Pinpoint the cell where the given text exists, returning its (x, y) midpoint coordinate. 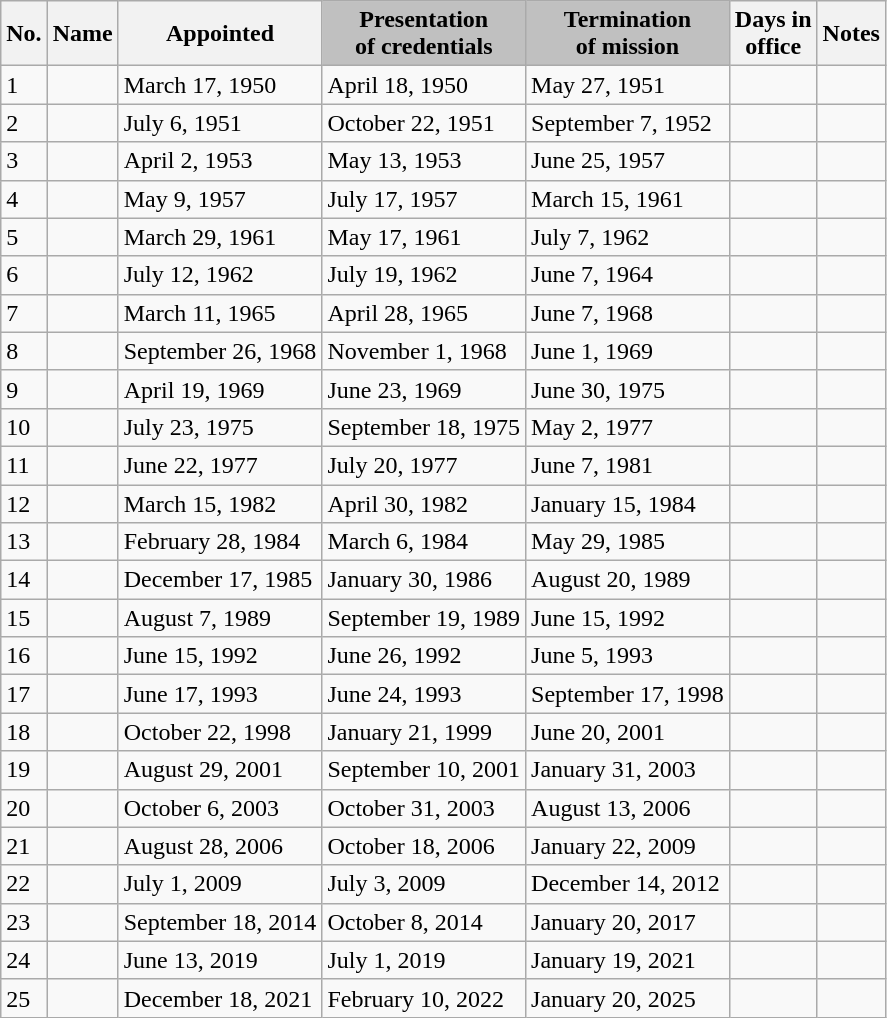
January 30, 1986 (424, 580)
June 22, 1977 (220, 465)
6 (24, 275)
11 (24, 465)
Presentationof credentials (424, 34)
March 11, 1965 (220, 313)
June 25, 1957 (628, 161)
March 15, 1982 (220, 503)
June 30, 1975 (628, 389)
23 (24, 922)
March 17, 1950 (220, 85)
September 17, 1998 (628, 694)
August 7, 1989 (220, 618)
No. (24, 34)
January 20, 2017 (628, 922)
December 14, 2012 (628, 884)
January 22, 2009 (628, 846)
1 (24, 85)
June 7, 1968 (628, 313)
May 13, 1953 (424, 161)
14 (24, 580)
Notes (851, 34)
September 18, 1975 (424, 427)
September 26, 1968 (220, 351)
Terminationof mission (628, 34)
June 5, 1993 (628, 656)
August 13, 2006 (628, 808)
August 28, 2006 (220, 846)
March 29, 1961 (220, 237)
December 17, 1985 (220, 580)
17 (24, 694)
2 (24, 123)
Days inoffice (773, 34)
July 6, 1951 (220, 123)
15 (24, 618)
24 (24, 960)
August 20, 1989 (628, 580)
October 22, 1951 (424, 123)
June 17, 1993 (220, 694)
January 19, 2021 (628, 960)
16 (24, 656)
July 7, 1962 (628, 237)
June 7, 1981 (628, 465)
January 21, 1999 (424, 732)
November 1, 1968 (424, 351)
April 19, 1969 (220, 389)
9 (24, 389)
22 (24, 884)
April 2, 1953 (220, 161)
May 29, 1985 (628, 542)
December 18, 2021 (220, 998)
3 (24, 161)
July 1, 2009 (220, 884)
20 (24, 808)
June 24, 1993 (424, 694)
September 18, 2014 (220, 922)
5 (24, 237)
May 9, 1957 (220, 199)
June 23, 1969 (424, 389)
13 (24, 542)
July 3, 2009 (424, 884)
April 30, 1982 (424, 503)
7 (24, 313)
October 8, 2014 (424, 922)
February 10, 2022 (424, 998)
January 31, 2003 (628, 770)
May 27, 1951 (628, 85)
June 26, 1992 (424, 656)
August 29, 2001 (220, 770)
September 7, 1952 (628, 123)
19 (24, 770)
May 2, 1977 (628, 427)
July 23, 1975 (220, 427)
June 20, 2001 (628, 732)
July 19, 1962 (424, 275)
February 28, 1984 (220, 542)
October 6, 2003 (220, 808)
June 13, 2019 (220, 960)
June 1, 1969 (628, 351)
September 10, 2001 (424, 770)
April 18, 1950 (424, 85)
March 6, 1984 (424, 542)
8 (24, 351)
21 (24, 846)
Name (82, 34)
June 7, 1964 (628, 275)
January 15, 1984 (628, 503)
25 (24, 998)
July 17, 1957 (424, 199)
July 1, 2019 (424, 960)
10 (24, 427)
July 12, 1962 (220, 275)
April 28, 1965 (424, 313)
September 19, 1989 (424, 618)
12 (24, 503)
18 (24, 732)
May 17, 1961 (424, 237)
January 20, 2025 (628, 998)
March 15, 1961 (628, 199)
July 20, 1977 (424, 465)
4 (24, 199)
October 22, 1998 (220, 732)
Appointed (220, 34)
October 18, 2006 (424, 846)
October 31, 2003 (424, 808)
